Extract the (x, y) coordinate from the center of the cell holding the provided text.  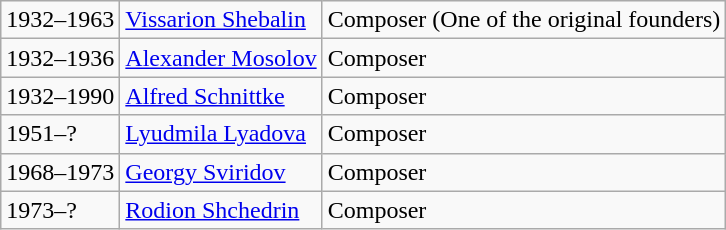
1968–1973 (60, 172)
Alexander Mosolov (221, 58)
Georgy Sviridov (221, 172)
1951–? (60, 134)
1932–1936 (60, 58)
Rodion Shchedrin (221, 210)
1932–1990 (60, 96)
Vissarion Shebalin (221, 20)
1973–? (60, 210)
Composer (One of the original founders) (524, 20)
1932–1963 (60, 20)
Alfred Schnittke (221, 96)
Lyudmila Lyadova (221, 134)
